Provide the (X, Y) coordinate of the cell's center where the given text is located.  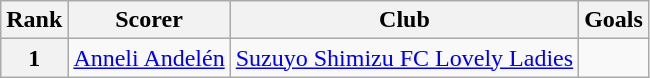
Anneli Andelén (149, 58)
Club (404, 20)
1 (34, 58)
Goals (614, 20)
Scorer (149, 20)
Suzuyo Shimizu FC Lovely Ladies (404, 58)
Rank (34, 20)
